Detect which cell encompasses the target text, then output its [X, Y] center coordinate. 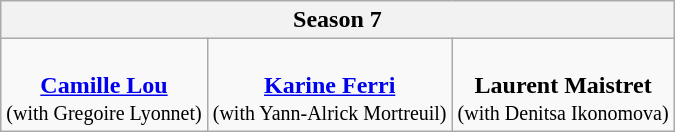
Karine Ferri(with Yann-Alrick Mortreuil) [330, 85]
Camille Lou(with Gregoire Lyonnet) [104, 85]
Laurent Maistret(with Denitsa Ikonomova) [563, 85]
Season 7 [338, 20]
